Identify which cell holds the provided text, then report its [x, y] central coordinate. 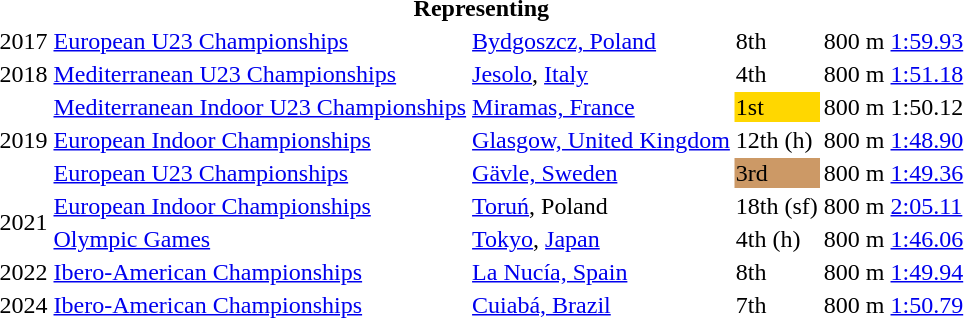
Gävle, Sweden [602, 173]
18th (sf) [776, 206]
Mediterranean Indoor U23 Championships [260, 107]
Mediterranean U23 Championships [260, 74]
4th (h) [776, 239]
Olympic Games [260, 239]
3rd [776, 173]
12th (h) [776, 140]
Ibero-American Championships [260, 272]
La Nucía, Spain [602, 272]
Tokyo, Japan [602, 239]
Miramas, France [602, 107]
Glasgow, United Kingdom [602, 140]
Jesolo, Italy [602, 74]
Toruń, Poland [602, 206]
Bydgoszcz, Poland [602, 41]
1st [776, 107]
4th [776, 74]
